Return the (x, y) coordinate for the center point of the cell that contains the specified text.  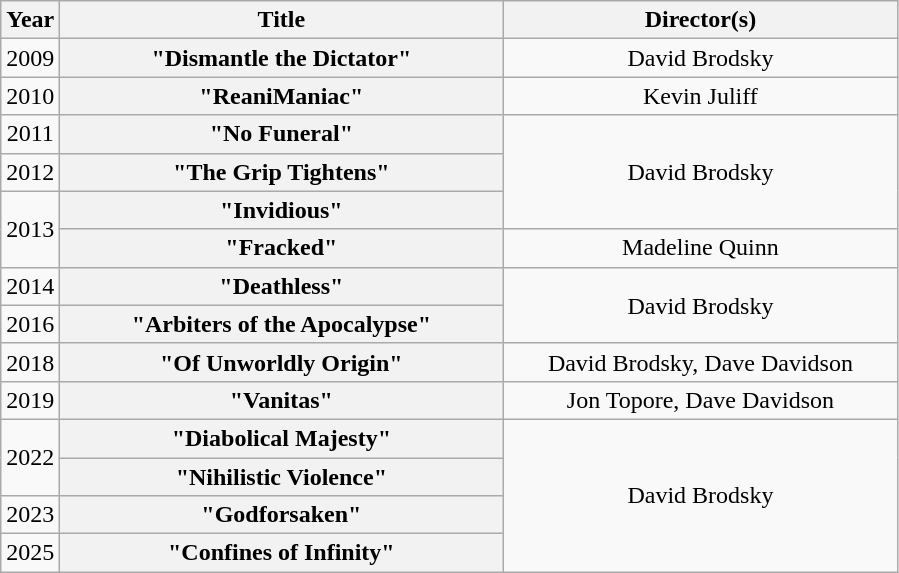
"Deathless" (282, 286)
Kevin Juliff (700, 96)
David Brodsky, Dave Davidson (700, 362)
"Invidious" (282, 210)
"Vanitas" (282, 400)
2012 (30, 172)
"Fracked" (282, 248)
"Confines of Infinity" (282, 553)
2016 (30, 324)
"The Grip Tightens" (282, 172)
"Godforsaken" (282, 515)
"No Funeral" (282, 134)
2019 (30, 400)
2023 (30, 515)
Year (30, 20)
2025 (30, 553)
2013 (30, 229)
2022 (30, 457)
"Diabolical Majesty" (282, 438)
2011 (30, 134)
2018 (30, 362)
2014 (30, 286)
"Nihilistic Violence" (282, 477)
"Arbiters of the Apocalypse" (282, 324)
Jon Topore, Dave Davidson (700, 400)
"Dismantle the Dictator" (282, 58)
"ReaniManiac" (282, 96)
2010 (30, 96)
Director(s) (700, 20)
Madeline Quinn (700, 248)
Title (282, 20)
2009 (30, 58)
"Of Unworldly Origin" (282, 362)
